Determine the [x, y] coordinate at the center of the cell enclosing the given text.  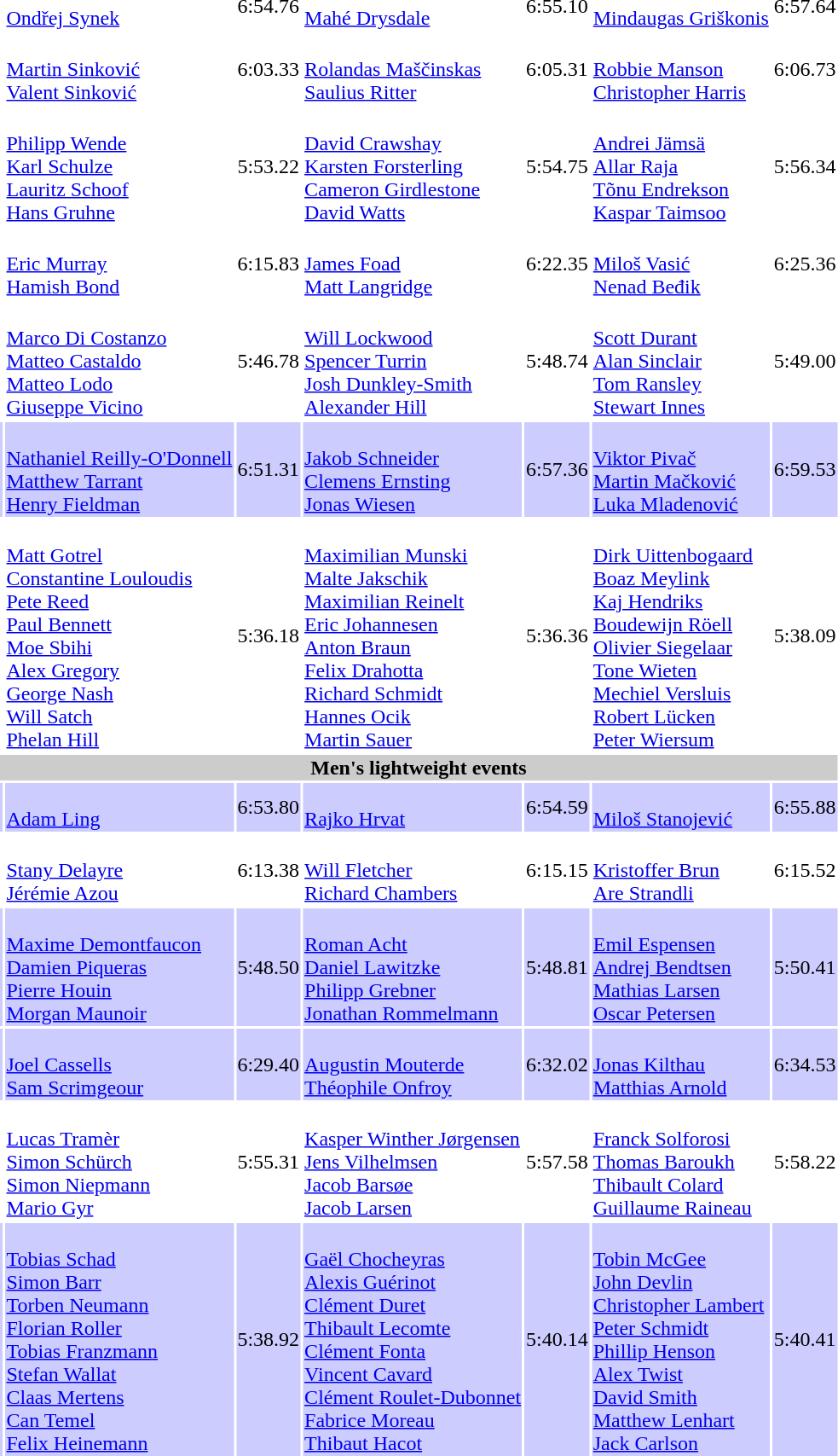
6:06.73 [805, 69]
5:56.34 [805, 166]
5:48.81 [558, 967]
6:15.52 [805, 870]
6:32.02 [558, 1064]
Franck SolforosiThomas BaroukhThibault ColardGuillaume Raineau [680, 1162]
Tobias SchadSimon BarrTorben NeumannFlorian RollerTobias FranzmannStefan WallatClaas MertensCan TemelFelix Heinemann [119, 1339]
Matt GotrelConstantine LouloudisPete ReedPaul BennettMoe SbihiAlex GregoryGeorge NashWill SatchPhelan Hill [119, 636]
6:15.15 [558, 870]
6:57.36 [558, 469]
5:38.09 [805, 636]
5:46.78 [269, 361]
Miloš Stanojević [680, 807]
David CrawshayKarsten ForsterlingCameron GirdlestoneDavid Watts [413, 166]
Lucas TramèrSimon SchürchSimon NiepmannMario Gyr [119, 1162]
6:22.35 [558, 264]
5:40.14 [558, 1339]
Rolandas MaščinskasSaulius Ritter [413, 69]
5:48.50 [269, 967]
5:58.22 [805, 1162]
Will FletcherRichard Chambers [413, 870]
Augustin MouterdeThéophile Onfroy [413, 1064]
5:36.18 [269, 636]
Roman AchtDaniel LawitzkePhilipp GrebnerJonathan Rommelmann [413, 967]
Robbie MansonChristopher Harris [680, 69]
6:03.33 [269, 69]
Adam Ling [119, 807]
Philipp WendeKarl SchulzeLauritz SchoofHans Gruhne [119, 166]
6:53.80 [269, 807]
Eric MurrayHamish Bond [119, 264]
5:36.36 [558, 636]
Gaël ChocheyrasAlexis GuérinotClément DuretThibault LecomteClément FontaVincent CavardClément Roulet-DubonnetFabrice MoreauThibaut Hacot [413, 1339]
Men's lightweight events [419, 768]
Tobin McGeeJohn DevlinChristopher LambertPeter SchmidtPhillip HensonAlex TwistDavid SmithMatthew LenhartJack Carlson [680, 1339]
Dirk UittenbogaardBoaz MeylinkKaj HendriksBoudewijn RöellOlivier SiegelaarTone WietenMechiel VersluisRobert LückenPeter Wiersum [680, 636]
Andrei JämsäAllar RajaTõnu EndreksonKaspar Taimsoo [680, 166]
6:34.53 [805, 1064]
Miloš VasićNenad Beđik [680, 264]
Maximilian MunskiMalte JakschikMaximilian ReineltEric JohannesenAnton BraunFelix DrahottaRichard SchmidtHannes OcikMartin Sauer [413, 636]
Stany DelayreJérémie Azou [119, 870]
6:05.31 [558, 69]
5:57.58 [558, 1162]
5:54.75 [558, 166]
Rajko Hrvat [413, 807]
Viktor PivačMartin MačkovićLuka Mladenović [680, 469]
5:55.31 [269, 1162]
6:54.59 [558, 807]
6:51.31 [269, 469]
5:48.74 [558, 361]
5:40.41 [805, 1339]
5:49.00 [805, 361]
6:25.36 [805, 264]
Jakob SchneiderClemens ErnstingJonas Wiesen [413, 469]
Joel CassellsSam Scrimgeour [119, 1064]
Marco Di CostanzoMatteo CastaldoMatteo LodoGiuseppe Vicino [119, 361]
6:15.83 [269, 264]
6:29.40 [269, 1064]
Jonas KilthauMatthias Arnold [680, 1064]
Emil EspensenAndrej BendtsenMathias LarsenOscar Petersen [680, 967]
James FoadMatt Langridge [413, 264]
6:13.38 [269, 870]
5:53.22 [269, 166]
Scott DurantAlan SinclairTom RansleyStewart Innes [680, 361]
Maxime DemontfauconDamien PiquerasPierre HouinMorgan Maunoir [119, 967]
Will LockwoodSpencer TurrinJosh Dunkley-SmithAlexander Hill [413, 361]
6:59.53 [805, 469]
Nathaniel Reilly-O'DonnellMatthew TarrantHenry Fieldman [119, 469]
5:50.41 [805, 967]
Kristoffer BrunAre Strandli [680, 870]
6:55.88 [805, 807]
Kasper Winther JørgensenJens VilhelmsenJacob BarsøeJacob Larsen [413, 1162]
5:38.92 [269, 1339]
Martin SinkovićValent Sinković [119, 69]
